Locate the cell with the specified text and output its (x, y) center coordinate. 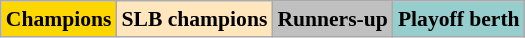
Runners-up (332, 19)
SLB champions (194, 19)
Champions (59, 19)
Playoff berth (459, 19)
